Output the (x, y) coordinate of the center of the cell containing the given text.  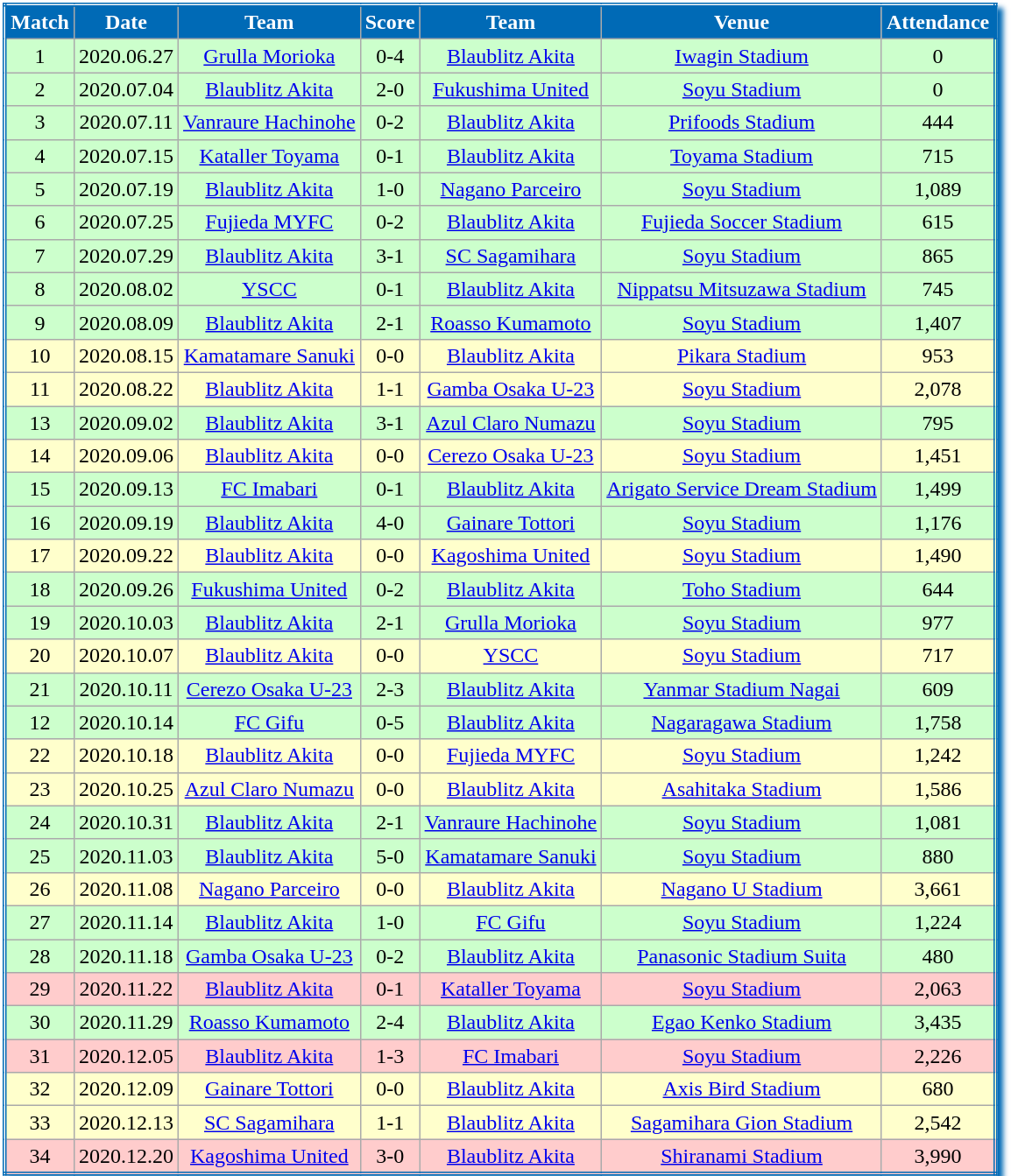
2,078 (938, 389)
2020.11.18 (126, 955)
Panasonic Stadium Suita (742, 955)
1-3 (390, 1056)
2020.07.29 (126, 256)
2020.09.06 (126, 456)
609 (938, 689)
1,242 (938, 756)
9 (39, 322)
Shiranami Stadium (742, 1157)
745 (938, 289)
Arigato Service Dream Stadium (742, 489)
1,224 (938, 922)
1,089 (938, 189)
33 (39, 1123)
Iwagin Stadium (742, 56)
2,542 (938, 1123)
2020.10.25 (126, 789)
3,435 (938, 1023)
8 (39, 289)
5 (39, 189)
Nagaragawa Stadium (742, 722)
2020.08.02 (126, 289)
Yanmar Stadium Nagai (742, 689)
0-5 (390, 722)
2-3 (390, 689)
20 (39, 656)
0-4 (390, 56)
2020.07.04 (126, 89)
2020.08.15 (126, 356)
2020.09.22 (126, 556)
2020.08.09 (126, 322)
2020.10.07 (126, 656)
977 (938, 623)
7 (39, 256)
2020.10.14 (126, 722)
2-4 (390, 1023)
715 (938, 156)
10 (39, 356)
Prifoods Stadium (742, 123)
14 (39, 456)
Axis Bird Stadium (742, 1089)
2020.09.26 (126, 589)
2020.12.20 (126, 1157)
Nagano U Stadium (742, 889)
2020.10.03 (126, 623)
2020.12.13 (126, 1123)
4 (39, 156)
717 (938, 656)
6 (39, 222)
25 (39, 856)
2020.07.19 (126, 189)
3,661 (938, 889)
18 (39, 589)
32 (39, 1089)
12 (39, 722)
480 (938, 955)
2020.12.05 (126, 1056)
23 (39, 789)
2020.10.11 (126, 689)
2020.08.22 (126, 389)
2020.07.25 (126, 222)
1,081 (938, 822)
22 (39, 756)
Date (126, 22)
3-0 (390, 1157)
Attendance (938, 22)
2020.11.22 (126, 989)
13 (39, 423)
Fujieda Soccer Stadium (742, 222)
880 (938, 856)
15 (39, 489)
1,451 (938, 456)
Score (390, 22)
2020.07.11 (126, 123)
2020.10.31 (126, 822)
Sagamihara Gion Stadium (742, 1123)
Pikara Stadium (742, 356)
3,990 (938, 1157)
3 (39, 123)
2020.11.29 (126, 1023)
Toho Stadium (742, 589)
27 (39, 922)
Asahitaka Stadium (742, 789)
17 (39, 556)
26 (39, 889)
2020.09.19 (126, 523)
2020.09.02 (126, 423)
2020.10.18 (126, 756)
2020.09.13 (126, 489)
2-0 (390, 89)
16 (39, 523)
1,176 (938, 523)
21 (39, 689)
24 (39, 822)
28 (39, 955)
444 (938, 123)
Toyama Stadium (742, 156)
2020.07.15 (126, 156)
2 (39, 89)
2,063 (938, 989)
2020.11.08 (126, 889)
2020.06.27 (126, 56)
2020.11.03 (126, 856)
1,490 (938, 556)
644 (938, 589)
1,758 (938, 722)
865 (938, 256)
34 (39, 1157)
5-0 (390, 856)
19 (39, 623)
2020.12.09 (126, 1089)
31 (39, 1056)
1,499 (938, 489)
11 (39, 389)
1,407 (938, 322)
795 (938, 423)
30 (39, 1023)
29 (39, 989)
Egao Kenko Stadium (742, 1023)
680 (938, 1089)
Venue (742, 22)
2,226 (938, 1056)
1 (39, 56)
Match (39, 22)
1,586 (938, 789)
Nippatsu Mitsuzawa Stadium (742, 289)
615 (938, 222)
953 (938, 356)
2020.11.14 (126, 922)
4-0 (390, 523)
